Identify which cell holds the provided text, then report its [x, y] central coordinate. 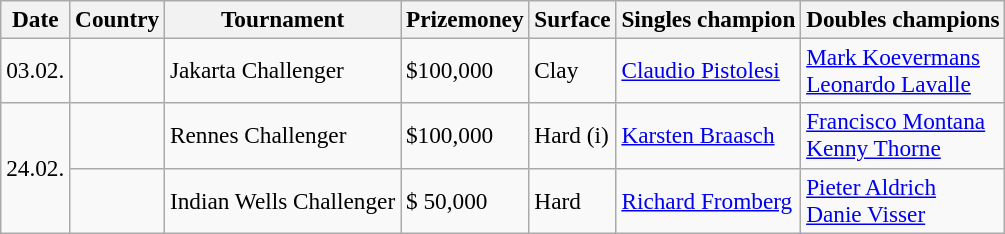
Mark Koevermans Leonardo Lavalle [903, 70]
Tournament [283, 19]
Indian Wells Challenger [283, 200]
Hard (i) [572, 136]
Rennes Challenger [283, 136]
Clay [572, 70]
Hard [572, 200]
Richard Fromberg [708, 200]
Doubles champions [903, 19]
Claudio Pistolesi [708, 70]
24.02. [36, 168]
$ 50,000 [465, 200]
Singles champion [708, 19]
Prizemoney [465, 19]
Pieter Aldrich Danie Visser [903, 200]
Date [36, 19]
Jakarta Challenger [283, 70]
03.02. [36, 70]
Francisco Montana Kenny Thorne [903, 136]
Surface [572, 19]
Country [118, 19]
Karsten Braasch [708, 136]
